Search for the cell housing the specified text and yield its (X, Y) center coordinate. 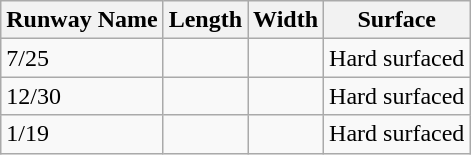
12/30 (82, 96)
Length (205, 20)
Surface (397, 20)
Runway Name (82, 20)
7/25 (82, 58)
1/19 (82, 134)
Width (286, 20)
